Extract the [x, y] coordinate from the center of the cell holding the provided text.  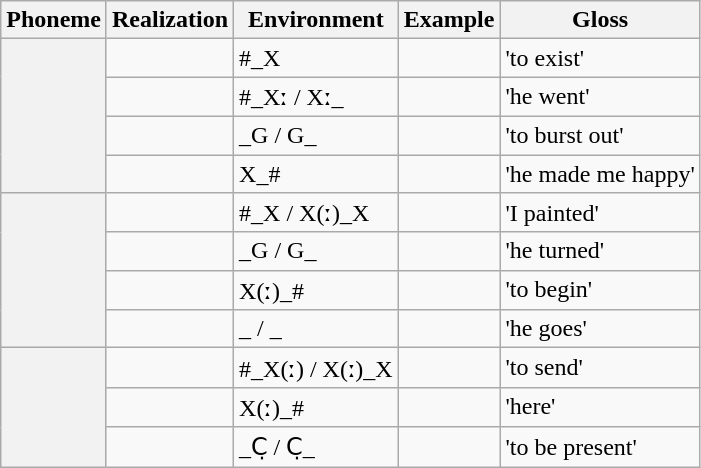
_C̣ / C̣_ [316, 447]
#_X [316, 58]
Example [449, 20]
_ / _ [316, 329]
Realization [170, 20]
'to send' [600, 368]
'to exist' [600, 58]
'he goes' [600, 329]
Environment [316, 20]
'I painted' [600, 213]
'he made me happy' [600, 173]
Phoneme [54, 20]
'to be present' [600, 447]
X_# [316, 173]
#_Xː / Xː_ [316, 97]
#_X / X(ː)_X [316, 213]
'here' [600, 407]
'he turned' [600, 251]
'to begin' [600, 290]
'he went' [600, 97]
Gloss [600, 20]
#_X(ː) / X(ː)_X [316, 368]
'to burst out' [600, 135]
